Locate the cell with the specified text and output its [x, y] center coordinate. 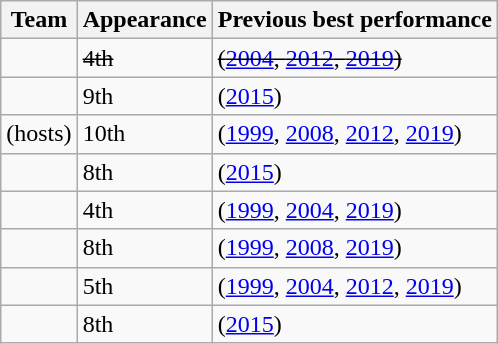
10th [144, 134]
9th [144, 96]
Previous best performance [354, 20]
(1999, 2008, 2019) [354, 248]
(hosts) [39, 134]
(1999, 2008, 2012, 2019) [354, 134]
5th [144, 286]
(2004, 2012, 2019) [354, 58]
Appearance [144, 20]
Team [39, 20]
(1999, 2004, 2019) [354, 210]
(1999, 2004, 2012, 2019) [354, 286]
